Capture the cell that displays the provided text and extract its (X, Y) central coordinate. 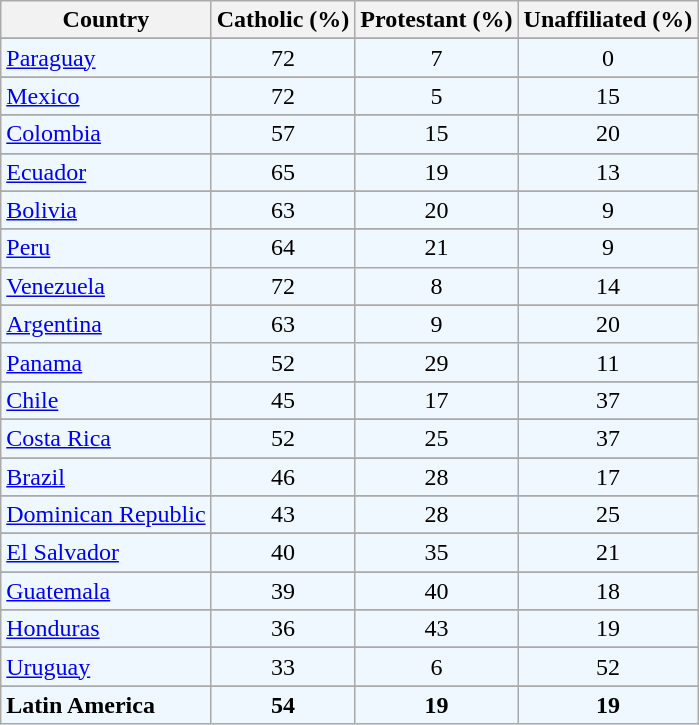
Bolivia (106, 210)
33 (283, 667)
6 (436, 667)
Chile (106, 400)
Unaffiliated (%) (608, 20)
Latin America (106, 705)
57 (283, 134)
39 (283, 591)
0 (608, 58)
13 (608, 172)
64 (283, 248)
Ecuador (106, 172)
Argentina (106, 324)
Dominican Republic (106, 515)
29 (436, 362)
8 (436, 286)
54 (283, 705)
El Salvador (106, 553)
11 (608, 362)
Honduras (106, 629)
Guatemala (106, 591)
Panama (106, 362)
Brazil (106, 477)
Country (106, 20)
Peru (106, 248)
18 (608, 591)
Costa Rica (106, 438)
5 (436, 96)
36 (283, 629)
Paraguay (106, 58)
Mexico (106, 96)
65 (283, 172)
7 (436, 58)
35 (436, 553)
14 (608, 286)
Catholic (%) (283, 20)
Venezuela (106, 286)
Protestant (%) (436, 20)
45 (283, 400)
46 (283, 477)
Colombia (106, 134)
Uruguay (106, 667)
